Extract the (X, Y) coordinate from the center of the cell holding the provided text.  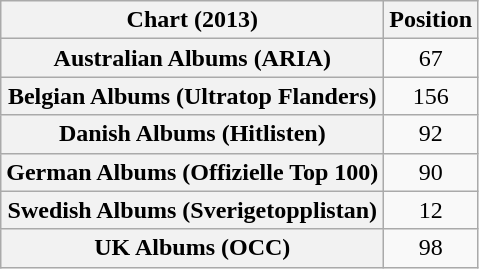
67 (431, 58)
98 (431, 248)
Chart (2013) (192, 20)
Australian Albums (ARIA) (192, 58)
Belgian Albums (Ultratop Flanders) (192, 96)
12 (431, 210)
Swedish Albums (Sverigetopplistan) (192, 210)
156 (431, 96)
German Albums (Offizielle Top 100) (192, 172)
Danish Albums (Hitlisten) (192, 134)
92 (431, 134)
UK Albums (OCC) (192, 248)
90 (431, 172)
Position (431, 20)
